Find where the given text appears and provide that cell's center as (X, Y) coordinate. 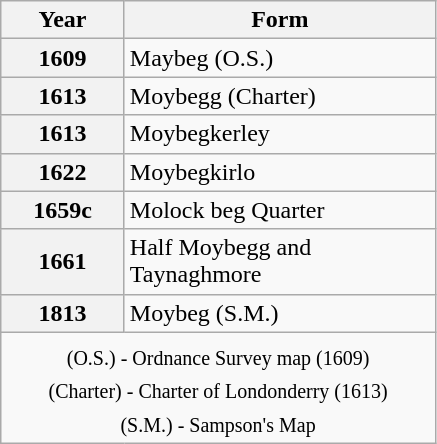
Maybeg (O.S.) (280, 58)
Moybegkirlo (280, 172)
Moybegg (Charter) (280, 96)
Year (63, 20)
1659c (63, 210)
Moybegkerley (280, 134)
Half Moybegg and Taynaghmore (280, 262)
Molock beg Quarter (280, 210)
1609 (63, 58)
Moybeg (S.M.) (280, 313)
1813 (63, 313)
1622 (63, 172)
(O.S.) - Ordnance Survey map (1609)(Charter) - Charter of Londonderry (1613)(S.M.) - Sampson's Map (218, 388)
1661 (63, 262)
Form (280, 20)
